Provide the [x, y] coordinate of the cell's center where the given text is located.  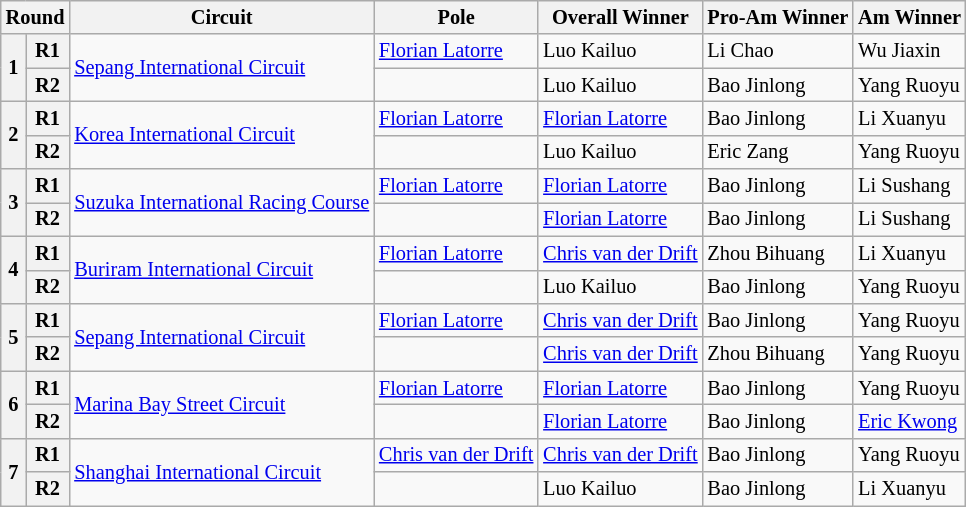
4 [14, 270]
Pro-Am Winner [778, 17]
1 [14, 68]
Overall Winner [620, 17]
Eric Zang [778, 152]
Pole [456, 17]
Am Winner [910, 17]
2 [14, 134]
Round [36, 17]
Marina Bay Street Circuit [222, 404]
5 [14, 336]
7 [14, 472]
3 [14, 202]
6 [14, 404]
Shanghai International Circuit [222, 472]
Wu Jiaxin [910, 51]
Suzuka International Racing Course [222, 202]
Circuit [222, 17]
Eric Kwong [910, 421]
Buriram International Circuit [222, 270]
Li Chao [778, 51]
Korea International Circuit [222, 134]
